Find where the given text appears and provide that cell's center as [x, y] coordinate. 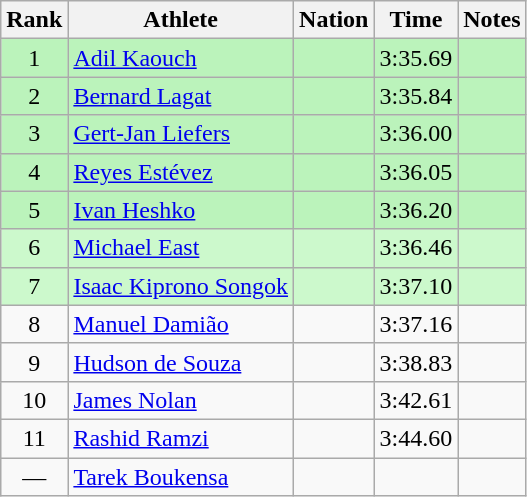
3:35.84 [416, 96]
8 [34, 324]
Athlete [181, 20]
Gert-Jan Liefers [181, 134]
James Nolan [181, 400]
Isaac Kiprono Songok [181, 286]
Adil Kaouch [181, 58]
2 [34, 96]
11 [34, 438]
10 [34, 400]
3:42.61 [416, 400]
1 [34, 58]
Manuel Damião [181, 324]
— [34, 477]
5 [34, 210]
6 [34, 248]
Nation [334, 20]
3:37.10 [416, 286]
Michael East [181, 248]
3 [34, 134]
3:36.46 [416, 248]
Bernard Lagat [181, 96]
9 [34, 362]
3:44.60 [416, 438]
Hudson de Souza [181, 362]
3:36.20 [416, 210]
3:38.83 [416, 362]
Rank [34, 20]
Rashid Ramzi [181, 438]
Notes [492, 20]
7 [34, 286]
Tarek Boukensa [181, 477]
3:36.05 [416, 172]
Reyes Estévez [181, 172]
3:37.16 [416, 324]
Time [416, 20]
3:35.69 [416, 58]
4 [34, 172]
3:36.00 [416, 134]
Ivan Heshko [181, 210]
